Locate the cell with the specified text and output its [X, Y] center coordinate. 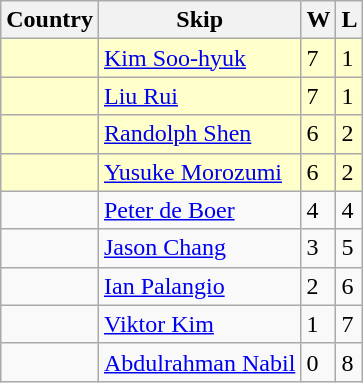
Ian Palangio [199, 286]
Randolph Shen [199, 134]
Kim Soo-hyuk [199, 58]
Yusuke Morozumi [199, 172]
8 [350, 362]
5 [350, 248]
3 [318, 248]
Liu Rui [199, 96]
Skip [199, 20]
Viktor Kim [199, 324]
Abdulrahman Nabil [199, 362]
0 [318, 362]
L [350, 20]
Jason Chang [199, 248]
W [318, 20]
Country [50, 20]
Peter de Boer [199, 210]
